Detect which cell encompasses the target text, then output its [X, Y] center coordinate. 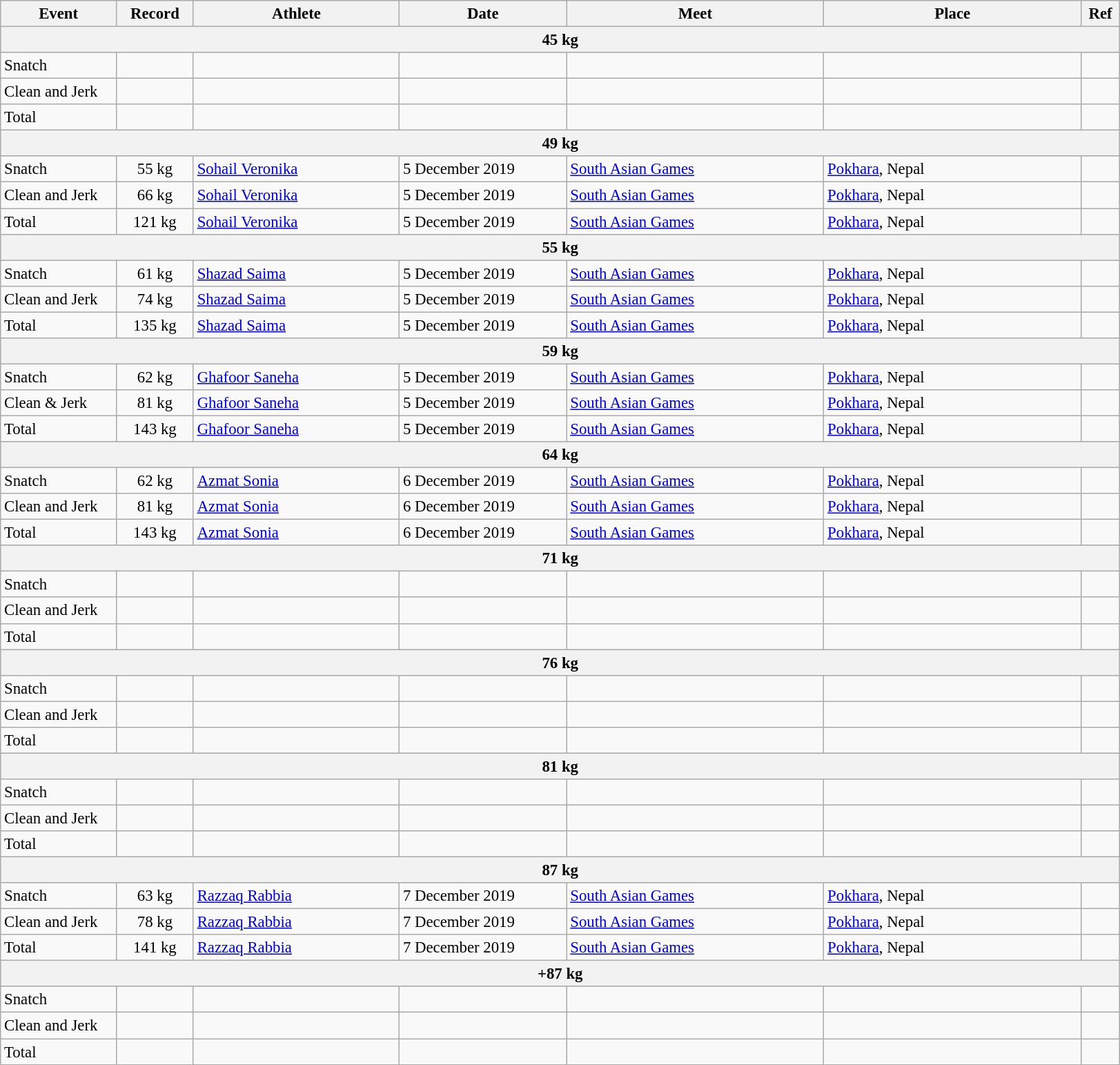
64 kg [560, 455]
141 kg [155, 948]
Event [59, 14]
135 kg [155, 325]
+87 kg [560, 974]
49 kg [560, 144]
66 kg [155, 195]
Record [155, 14]
76 kg [560, 663]
Date [483, 14]
Place [952, 14]
Meet [696, 14]
74 kg [155, 299]
Clean & Jerk [59, 403]
45 kg [560, 40]
78 kg [155, 922]
Athlete [296, 14]
121 kg [155, 222]
63 kg [155, 896]
Ref [1101, 14]
87 kg [560, 870]
59 kg [560, 351]
61 kg [155, 273]
71 kg [560, 558]
